Find where the given text appears and provide that cell's center as [x, y] coordinate. 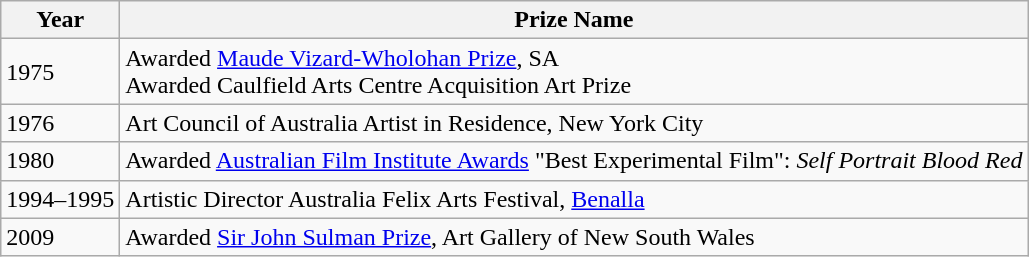
1980 [60, 161]
Art Council of Australia Artist in Residence, New York City [574, 123]
2009 [60, 237]
1975 [60, 72]
Prize Name [574, 20]
Awarded Maude Vizard-Wholohan Prize, SAAwarded Caulfield Arts Centre Acquisition Art Prize [574, 72]
Artistic Director Australia Felix Arts Festival, Benalla [574, 199]
1994–1995 [60, 199]
Awarded Sir John Sulman Prize, Art Gallery of New South Wales [574, 237]
Awarded Australian Film Institute Awards "Best Experimental Film": Self Portrait Blood Red [574, 161]
Year [60, 20]
1976 [60, 123]
